Return the [X, Y] coordinate for the center point of the cell that contains the specified text.  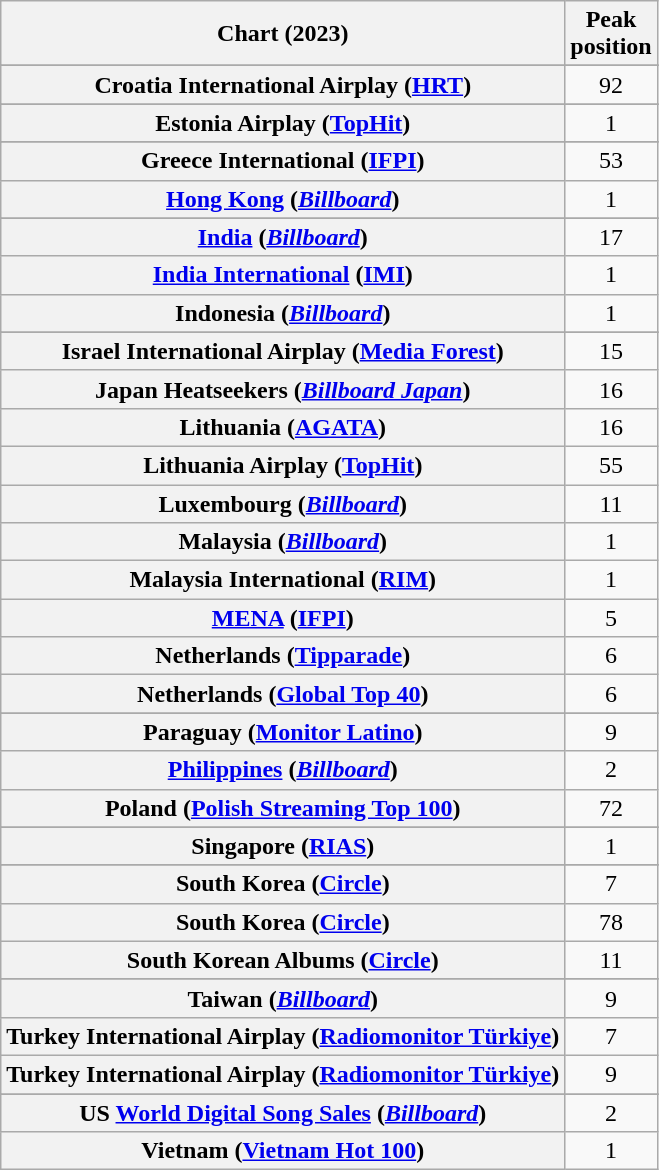
5 [611, 618]
92 [611, 85]
Malaysia (Billboard) [283, 542]
55 [611, 465]
Vietnam (Vietnam Hot 100) [283, 1151]
South Korean Albums (Circle) [283, 960]
78 [611, 922]
Malaysia International (RIM) [283, 580]
Greece International (IFPI) [283, 161]
Taiwan (Billboard) [283, 998]
15 [611, 351]
Croatia International Airplay (HRT) [283, 85]
India (Billboard) [283, 237]
Estonia Airplay (TopHit) [283, 123]
Netherlands (Global Top 40) [283, 694]
US World Digital Song Sales (Billboard) [283, 1113]
MENA (IFPI) [283, 618]
Paraguay (Monitor Latino) [283, 732]
53 [611, 161]
Japan Heatseekers (Billboard Japan) [283, 389]
Lithuania Airplay (TopHit) [283, 465]
Luxembourg (Billboard) [283, 503]
India International (IMI) [283, 275]
72 [611, 808]
Hong Kong (Billboard) [283, 199]
Singapore (RIAS) [283, 846]
Chart (2023) [283, 34]
Israel International Airplay (Media Forest) [283, 351]
Netherlands (Tipparade) [283, 656]
Poland (Polish Streaming Top 100) [283, 808]
Philippines (Billboard) [283, 770]
Peakposition [611, 34]
Indonesia (Billboard) [283, 313]
Lithuania (AGATA) [283, 427]
17 [611, 237]
